Extract the [x, y] coordinate from the center of the cell holding the provided text.  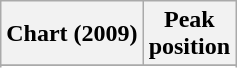
Peakposition [189, 34]
Chart (2009) [72, 34]
